For the text-containing cell, return its midpoint in [x, y] coordinate format. 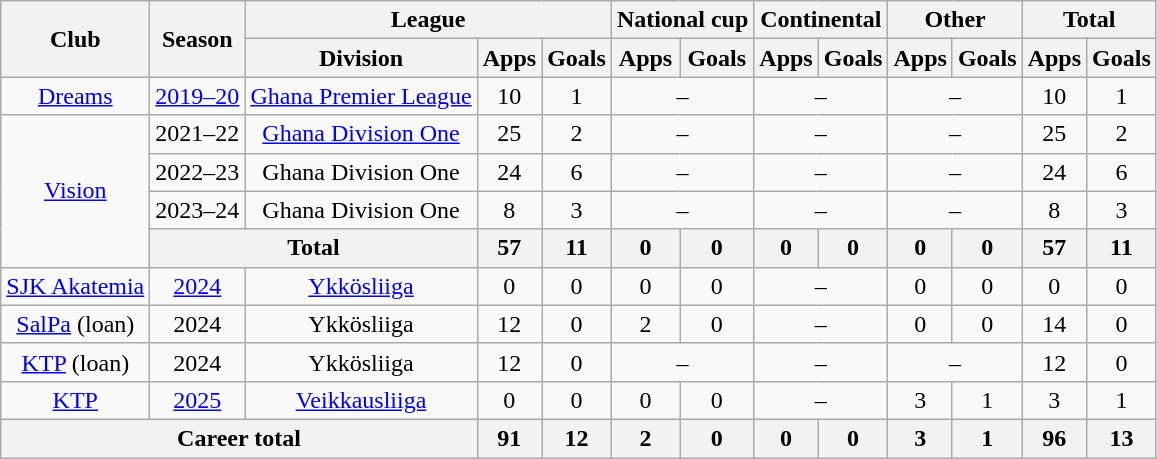
Continental [821, 20]
Season [198, 39]
Career total [239, 438]
National cup [682, 20]
KTP (loan) [76, 362]
2021–22 [198, 134]
SJK Akatemia [76, 286]
Dreams [76, 96]
91 [509, 438]
Ghana Premier League [361, 96]
2025 [198, 400]
2023–24 [198, 210]
League [428, 20]
Club [76, 39]
2022–23 [198, 172]
KTP [76, 400]
2019–20 [198, 96]
Division [361, 58]
Other [955, 20]
SalPa (loan) [76, 324]
14 [1054, 324]
96 [1054, 438]
Veikkausliiga [361, 400]
13 [1122, 438]
Vision [76, 191]
